Return the [X, Y] coordinate for the center point of the cell that contains the specified text.  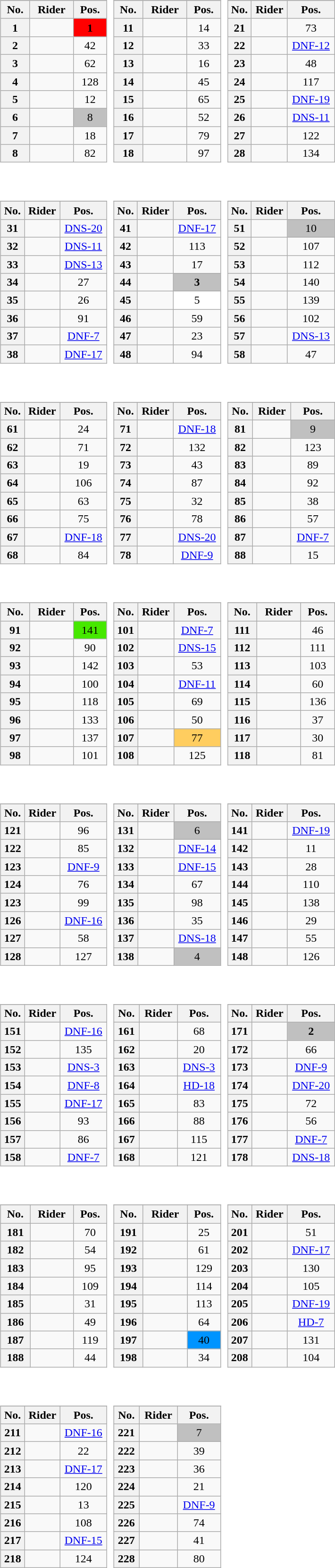
175 [240, 1103]
69 [197, 702]
No. Rider Pos. 131 6 132 DNF-14 133 DNF-15 134 67 135 98 136 35 137 DNS-18 138 4 [168, 878]
120 [84, 1487]
No. Rider Pos. 161 68 162 20 163 DNS-3 164 HD-18 165 83 166 88 167 115 168 121 [168, 1079]
184 [15, 1286]
193 [128, 1268]
206 [240, 1322]
147 [240, 938]
DNF-12 [311, 45]
139 [311, 300]
DNF-11 [197, 684]
185 [15, 1304]
207 [240, 1340]
129 [204, 1268]
203 [240, 1268]
191 [128, 1232]
30 [318, 738]
151 [12, 1031]
110 [310, 885]
145 [240, 903]
No. Rider Pos. 101 DNF-7 102 DNS-15 103 53 104 DNF-11 105 69 106 50 107 77 108 125 [168, 677]
DNF-14 [197, 849]
174 [240, 1085]
20 [199, 1049]
173 [240, 1067]
208 [240, 1358]
No. Rider Pos. 71 DNF-18 72 132 73 43 74 87 75 32 76 78 77 DNS-20 78 DNF-9 [168, 477]
186 [15, 1322]
168 [126, 1157]
211 [12, 1433]
144 [240, 885]
201 [240, 1232]
166 [126, 1121]
116 [242, 720]
225 [126, 1505]
164 [126, 1085]
49 [90, 1322]
29 [310, 920]
172 [240, 1049]
156 [12, 1121]
152 [12, 1049]
216 [12, 1523]
224 [126, 1487]
171 [240, 1031]
223 [126, 1469]
DNS-15 [197, 648]
146 [240, 920]
192 [128, 1250]
157 [12, 1139]
197 [128, 1340]
79 [204, 136]
50 [197, 720]
161 [126, 1031]
158 [12, 1157]
99 [84, 903]
10 [311, 228]
140 [311, 282]
HD-7 [310, 1322]
HD-18 [199, 1085]
100 [91, 684]
227 [126, 1541]
143 [240, 867]
177 [240, 1139]
59 [197, 318]
226 [126, 1523]
217 [12, 1541]
125 [197, 756]
202 [240, 1250]
212 [12, 1451]
205 [240, 1304]
130 [310, 1268]
148 [240, 956]
198 [128, 1358]
DNF-8 [84, 1085]
No. Rider Pos. 191 25 192 61 193 129 194 114 195 113 196 64 197 40 198 34 [168, 1279]
165 [126, 1103]
40 [204, 1340]
176 [240, 1121]
80 [199, 1559]
No. Rider Pos. 41 DNF-17 42 113 43 17 44 3 45 5 46 59 47 23 48 94 [168, 276]
196 [128, 1322]
214 [12, 1487]
228 [126, 1559]
167 [126, 1139]
181 [15, 1232]
153 [12, 1067]
DNF-20 [310, 1085]
9 [313, 429]
90 [91, 648]
213 [12, 1469]
162 [126, 1049]
218 [12, 1559]
178 [240, 1157]
154 [12, 1085]
119 [90, 1340]
195 [128, 1304]
163 [126, 1067]
194 [128, 1286]
155 [12, 1103]
222 [126, 1451]
39 [199, 1451]
188 [15, 1358]
70 [90, 1232]
215 [12, 1505]
187 [15, 1340]
89 [313, 465]
19 [83, 465]
183 [15, 1268]
182 [15, 1250]
60 [318, 684]
221 [126, 1433]
204 [240, 1286]
109 [90, 1286]
